Extract the (X, Y) coordinate from the center of the cell holding the provided text.  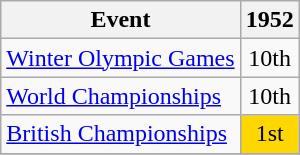
Winter Olympic Games (120, 58)
Event (120, 20)
British Championships (120, 134)
1st (270, 134)
World Championships (120, 96)
1952 (270, 20)
